Determine the (X, Y) coordinate at the center of the cell enclosing the given text.  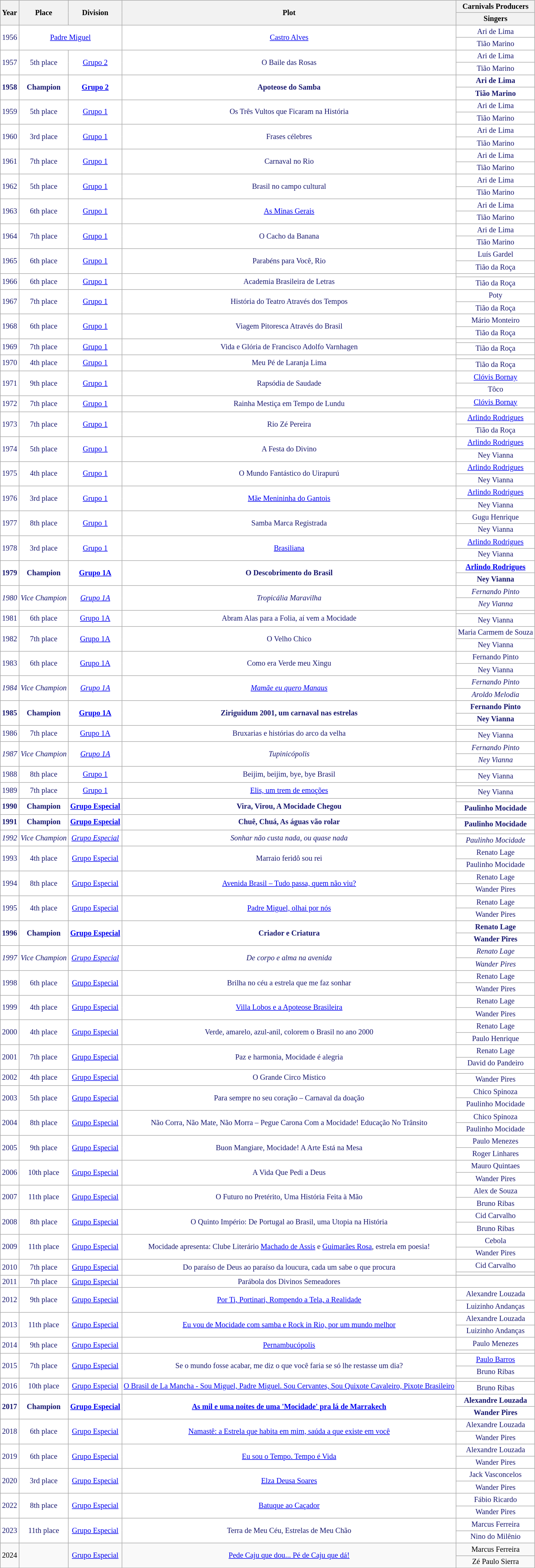
Viagem Pitoresca Através do Brasil (289, 326)
1967 (10, 302)
Eu vou de Mocidade com samba e Rock in Rio, por um mundo melhor (289, 1325)
O Quinto Império: De Portugal ao Brasil, uma Utopia na História (289, 1222)
Para sempre no seu coração – Carnaval da doação (289, 1097)
Place (44, 13)
1971 (10, 383)
O Cacho da Banana (289, 236)
Aroldo Melodia (496, 694)
Chuê, Chuá, As águas vão rolar (289, 822)
2005 (10, 1148)
O Futuro no Pretérito, Uma História Feita à Mão (289, 1197)
Tropicália Maravilha (289, 597)
1975 (10, 473)
Division (95, 13)
Fábio Ricardo (496, 1499)
2003 (10, 1097)
1960 (10, 136)
1972 (10, 403)
2012 (10, 1300)
2017 (10, 1406)
Beijim, beijim, bye, bye Brasil (289, 774)
Rio Zé Pereira (289, 424)
Jack Vasconcelos (496, 1475)
Carnaval no Rio (289, 162)
2011 (10, 1281)
2010 (10, 1267)
As mil e uma noites de uma 'Mocidade' pra lá de Marrakech (289, 1406)
Mário Monteiro (496, 320)
Avenida Brasil – Tudo passa, quem não viu? (289, 884)
1956 (10, 38)
1985 (10, 713)
O Grande Circo Místico (289, 1078)
Brasil no campo cultural (289, 187)
Parábola dos Divinos Semeadores (289, 1281)
1987 (10, 754)
O Baile das Rosas (289, 62)
1966 (10, 281)
2006 (10, 1172)
A Vida Que Pedi a Deus (289, 1172)
2000 (10, 1032)
1961 (10, 162)
História do Teatro Através dos Tempos (289, 302)
Parabéns para Você, Rio (289, 260)
Mauro Quintaes (496, 1166)
1995 (10, 908)
1976 (10, 499)
Brasiliana (289, 548)
1964 (10, 236)
Mãe Menininha do Gantois (289, 499)
Apoteose do Samba (289, 87)
As Minas Gerais (289, 211)
1958 (10, 87)
1990 (10, 806)
Se o mundo fosse acabar, me diz o que você faria se só lhe restasse um dia? (289, 1365)
1957 (10, 62)
1988 (10, 774)
Rapsódia de Saudade (289, 383)
Pernambucópolis (289, 1345)
Padre Miguel, olhai por nós (289, 908)
Gugu Henrique (496, 517)
2002 (10, 1078)
1965 (10, 260)
2004 (10, 1123)
1984 (10, 688)
1974 (10, 448)
1963 (10, 211)
2001 (10, 1057)
Abram Alas para a Folia, aí vem a Mocidade (289, 618)
Paulo Henrique (496, 1038)
1993 (10, 858)
Do paraíso de Deus ao paraíso da loucura, cada um sabe o que procura (289, 1267)
Elza Deusa Soares (289, 1481)
1970 (10, 363)
Poty (496, 295)
1997 (10, 957)
1977 (10, 523)
1989 (10, 790)
1959 (10, 112)
1992 (10, 838)
Buon Mangiare, Mocidade! A Arte Está na Mesa (289, 1148)
1986 (10, 733)
A Festa do Divino (289, 448)
Roger Linhares (496, 1154)
Meu Pé de Laranja Lima (289, 363)
Brilha no céu a estrela que me faz sonhar (289, 982)
1998 (10, 982)
1983 (10, 663)
2020 (10, 1481)
Ziriguidum 2001, um carnaval nas estrelas (289, 713)
1979 (10, 573)
2023 (10, 1530)
Paulo Barros (496, 1359)
De corpo e alma na avenida (289, 957)
O Mundo Fantástico do Uirapurú (289, 473)
Paz e harmonia, Mocidade é alegria (289, 1057)
Alex de Souza (496, 1191)
Samba Marca Registrada (289, 523)
Singers (496, 19)
Criador e Criatura (289, 933)
Academia Brasileira de Letras (289, 281)
Maria Carmem de Souza (496, 632)
Vira, Virou, A Mocidade Chegou (289, 806)
2016 (10, 1386)
1981 (10, 618)
2009 (10, 1246)
1962 (10, 187)
2007 (10, 1197)
2019 (10, 1456)
O Velho Chico (289, 639)
1980 (10, 597)
Carnivals Producers (496, 6)
Tôco (496, 389)
Bruxarias e histórias do arco da velha (289, 733)
Plot (289, 13)
Como era Verde meu Xingu (289, 663)
Por Ti, Portinari, Rompendo a Tela, a Realidade (289, 1300)
Verde, amarelo, azul-anil, colorem o Brasil no ano 2000 (289, 1032)
1968 (10, 326)
Mocidade apresenta: Clube Literário Machado de Assis e Guimarães Rosa, estrela em poesia! (289, 1246)
Frases célebres (289, 136)
1982 (10, 639)
Vida e Glória de Francisco Adolfo Varnhagen (289, 347)
Castro Alves (289, 38)
O Descobrimento do Brasil (289, 573)
1996 (10, 933)
Elis, um trem de emoções (289, 790)
Luís Gardel (496, 254)
Os Três Vultos que Ficaram na História (289, 112)
2008 (10, 1222)
Marraio feridô sou rei (289, 858)
Terra de Meu Céu, Estrelas de Meu Chão (289, 1530)
1991 (10, 822)
2015 (10, 1365)
1999 (10, 1007)
2022 (10, 1505)
1978 (10, 548)
Cebola (496, 1241)
Mamãe eu quero Manaus (289, 688)
Villa Lobos e a Apoteose Brasileira (289, 1007)
Zé Paulo Sierra (496, 1562)
1973 (10, 424)
Namastê: a Estrela que habita em mim, saúda a que existe em você (289, 1431)
Eu sou o Tempo. Tempo é Vida (289, 1456)
Não Corra, Não Mate, Não Morra – Pegue Carona Com a Mocidade! Educação No Trânsito (289, 1123)
David do Pandeiro (496, 1063)
O Brasil de La Mancha - Sou Miguel, Padre Miguel. Sou Cervantes, Sou Quixote Cavaleiro, Pixote Brasileiro (289, 1386)
2024 (10, 1555)
2013 (10, 1325)
Sonhar não custa nada, ou quase nada (289, 838)
1994 (10, 884)
Batuque ao Caçador (289, 1505)
Year (10, 13)
Pede Caju que dou... Pé de Caju que dá! (289, 1555)
Rainha Mestiça em Tempo de Lundu (289, 403)
Padre Miguel (70, 38)
2014 (10, 1345)
1969 (10, 347)
Tupinicópolis (289, 754)
2018 (10, 1431)
Nino do Milênio (496, 1537)
